From the cell containing the given text, extract its center point as (X, Y) coordinate. 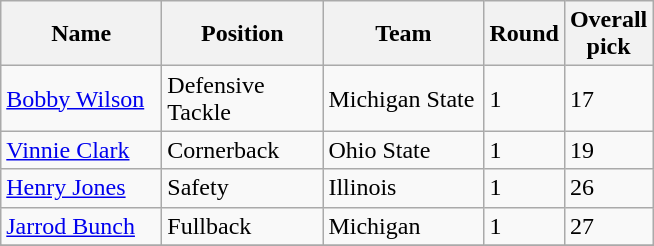
Ohio State (404, 150)
Illinois (404, 188)
Vinnie Clark (82, 150)
Position (242, 34)
Overall pick (608, 34)
17 (608, 98)
Round (524, 34)
Fullback (242, 226)
Name (82, 34)
Cornerback (242, 150)
Jarrod Bunch (82, 226)
Safety (242, 188)
Defensive Tackle (242, 98)
19 (608, 150)
Henry Jones (82, 188)
27 (608, 226)
Team (404, 34)
26 (608, 188)
Michigan State (404, 98)
Michigan (404, 226)
Bobby Wilson (82, 98)
